Detect which cell encompasses the target text, then output its (x, y) center coordinate. 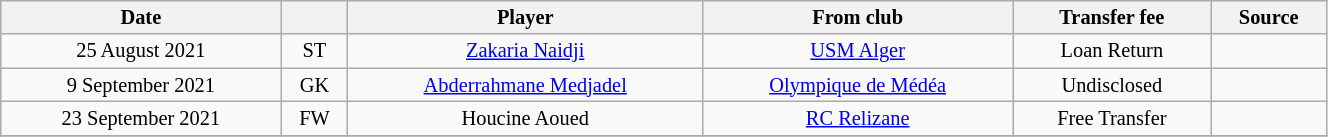
RC Relizane (857, 118)
GK (314, 85)
9 September 2021 (141, 85)
Houcine Aoued (526, 118)
USM Alger (857, 51)
Olympique de Médéa (857, 85)
Transfer fee (1112, 17)
Undisclosed (1112, 85)
25 August 2021 (141, 51)
Date (141, 17)
23 September 2021 (141, 118)
Loan Return (1112, 51)
FW (314, 118)
Abderrahmane Medjadel (526, 85)
Source (1269, 17)
Free Transfer (1112, 118)
From club (857, 17)
Player (526, 17)
ST (314, 51)
Zakaria Naidji (526, 51)
